Extract the [x, y] coordinate from the center of the cell holding the provided text.  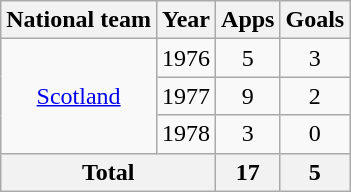
Total [108, 172]
1977 [186, 96]
Scotland [79, 96]
1976 [186, 58]
0 [315, 134]
1978 [186, 134]
17 [248, 172]
9 [248, 96]
National team [79, 20]
Goals [315, 20]
2 [315, 96]
Year [186, 20]
Apps [248, 20]
